Scan for the cell matching the given text and deliver its (x, y) coordinate at center. 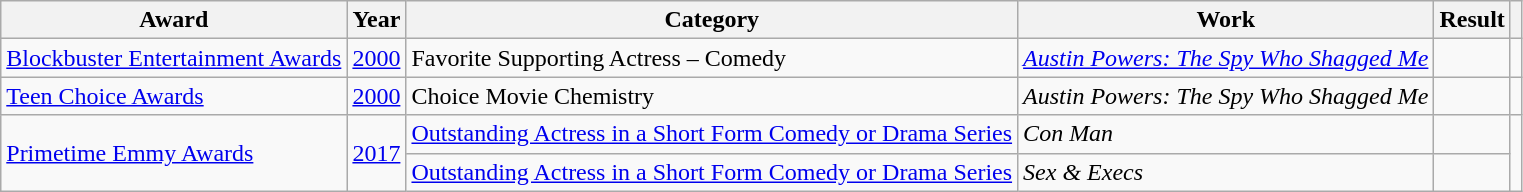
2017 (376, 153)
Work (1226, 20)
Primetime Emmy Awards (174, 153)
Category (712, 20)
Award (174, 20)
Year (376, 20)
Con Man (1226, 134)
Teen Choice Awards (174, 96)
Favorite Supporting Actress – Comedy (712, 58)
Sex & Execs (1226, 172)
Result (1472, 20)
Choice Movie Chemistry (712, 96)
Blockbuster Entertainment Awards (174, 58)
